Scan for the cell matching the given text and deliver its (x, y) coordinate at center. 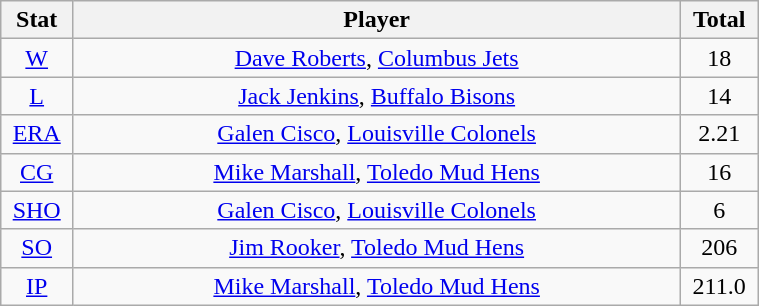
Jack Jenkins, Buffalo Bisons (377, 96)
SO (37, 248)
L (37, 96)
SHO (37, 210)
6 (720, 210)
ERA (37, 134)
Jim Rooker, Toledo Mud Hens (377, 248)
Total (720, 20)
Stat (37, 20)
IP (37, 286)
W (37, 58)
18 (720, 58)
Player (377, 20)
211.0 (720, 286)
16 (720, 172)
14 (720, 96)
2.21 (720, 134)
CG (37, 172)
Dave Roberts, Columbus Jets (377, 58)
206 (720, 248)
